Identify which cell holds the provided text, then report its [x, y] central coordinate. 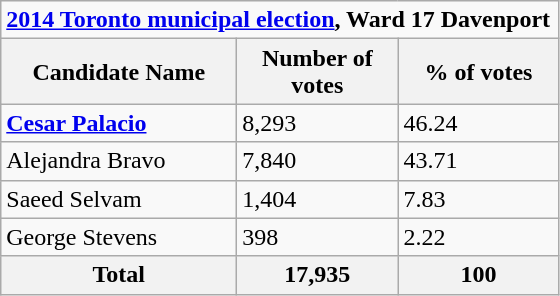
Candidate Name [119, 72]
7.83 [478, 199]
43.71 [478, 161]
17,935 [318, 275]
% of votes [478, 72]
46.24 [478, 123]
George Stevens [119, 237]
Total [119, 275]
2014 Toronto municipal election, Ward 17 Davenport [280, 20]
100 [478, 275]
1,404 [318, 199]
Cesar Palacio [119, 123]
Saeed Selvam [119, 199]
2.22 [478, 237]
7,840 [318, 161]
Number of votes [318, 72]
Alejandra Bravo [119, 161]
8,293 [318, 123]
398 [318, 237]
